Identify which cell holds the provided text, then report its (X, Y) central coordinate. 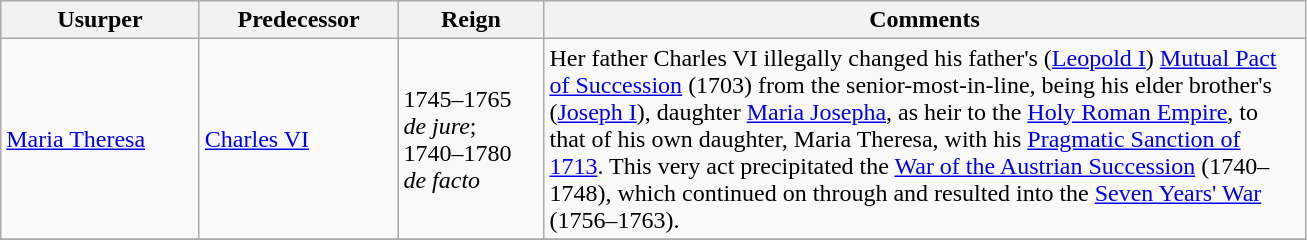
Comments (924, 20)
Reign (471, 20)
Charles VI (298, 139)
Predecessor (298, 20)
Usurper (100, 20)
1745–1765 de jure; 1740–1780 de facto (471, 139)
Maria Theresa (100, 139)
